Detect which cell encompasses the target text, then output its (x, y) center coordinate. 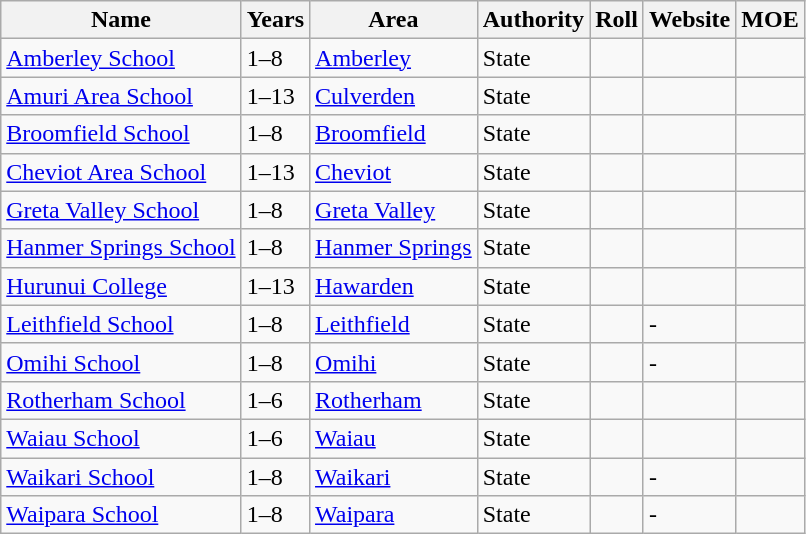
Authority (533, 20)
Leithfield School (121, 324)
Waiau School (121, 438)
Waipara School (121, 515)
Website (689, 20)
Hanmer Springs (394, 248)
Cheviot (394, 172)
MOE (770, 20)
Amberley (394, 58)
Amuri Area School (121, 96)
Waipara (394, 515)
Rotherham (394, 400)
Omihi School (121, 362)
Hurunui College (121, 286)
Broomfield School (121, 134)
Waikari School (121, 477)
Hanmer Springs School (121, 248)
Waiau (394, 438)
Roll (617, 20)
Rotherham School (121, 400)
Amberley School (121, 58)
Culverden (394, 96)
Name (121, 20)
Greta Valley (394, 210)
Leithfield (394, 324)
Cheviot Area School (121, 172)
Years (275, 20)
Greta Valley School (121, 210)
Broomfield (394, 134)
Omihi (394, 362)
Hawarden (394, 286)
Area (394, 20)
Waikari (394, 477)
